From the cell containing the given text, extract its center point as (X, Y) coordinate. 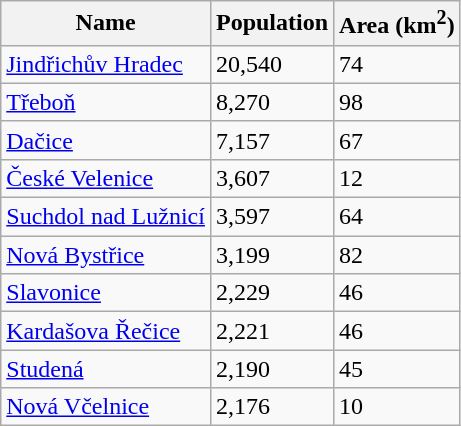
7,157 (272, 140)
2,229 (272, 293)
Studená (106, 369)
2,221 (272, 331)
Population (272, 24)
Suchdol nad Lužnicí (106, 217)
98 (398, 102)
2,176 (272, 407)
82 (398, 255)
Nová Bystřice (106, 255)
2,190 (272, 369)
8,270 (272, 102)
74 (398, 64)
Dačice (106, 140)
20,540 (272, 64)
64 (398, 217)
3,607 (272, 178)
Name (106, 24)
12 (398, 178)
67 (398, 140)
10 (398, 407)
3,199 (272, 255)
Nová Včelnice (106, 407)
Area (km2) (398, 24)
Kardašova Řečice (106, 331)
České Velenice (106, 178)
45 (398, 369)
Slavonice (106, 293)
Jindřichův Hradec (106, 64)
Třeboň (106, 102)
3,597 (272, 217)
